Detect which cell encompasses the target text, then output its (x, y) center coordinate. 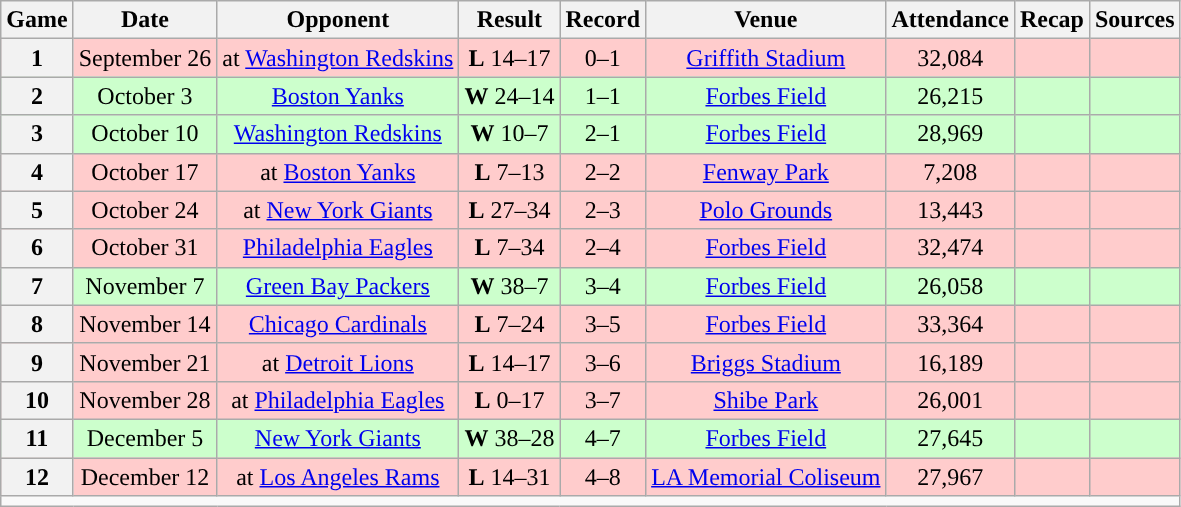
December 12 (145, 477)
28,969 (950, 134)
October 31 (145, 248)
Washington Redskins (338, 134)
2–2 (603, 172)
8 (37, 324)
Game (37, 20)
10 (37, 400)
27,645 (950, 438)
4–7 (603, 438)
L 7–34 (510, 248)
New York Giants (338, 438)
3–6 (603, 362)
Chicago Cardinals (338, 324)
7 (37, 286)
October 10 (145, 134)
Griffith Stadium (766, 58)
W 38–28 (510, 438)
3–5 (603, 324)
3–7 (603, 400)
November 21 (145, 362)
33,364 (950, 324)
at New York Giants (338, 210)
October 3 (145, 96)
7,208 (950, 172)
Boston Yanks (338, 96)
October 17 (145, 172)
at Boston Yanks (338, 172)
12 (37, 477)
Attendance (950, 20)
October 24 (145, 210)
Sources (1134, 20)
Philadelphia Eagles (338, 248)
Result (510, 20)
L 7–13 (510, 172)
Date (145, 20)
Green Bay Packers (338, 286)
16,189 (950, 362)
Record (603, 20)
26,058 (950, 286)
4 (37, 172)
Shibe Park (766, 400)
Polo Grounds (766, 210)
L 27–34 (510, 210)
2–4 (603, 248)
26,001 (950, 400)
Briggs Stadium (766, 362)
5 (37, 210)
32,474 (950, 248)
3 (37, 134)
0–1 (603, 58)
32,084 (950, 58)
1–1 (603, 96)
W 10–7 (510, 134)
L 0–17 (510, 400)
Fenway Park (766, 172)
L 7–24 (510, 324)
3–4 (603, 286)
W 38–7 (510, 286)
at Philadelphia Eagles (338, 400)
September 26 (145, 58)
11 (37, 438)
December 5 (145, 438)
at Washington Redskins (338, 58)
LA Memorial Coliseum (766, 477)
November 7 (145, 286)
26,215 (950, 96)
2–1 (603, 134)
W 24–14 (510, 96)
Venue (766, 20)
27,967 (950, 477)
9 (37, 362)
November 14 (145, 324)
6 (37, 248)
at Detroit Lions (338, 362)
November 28 (145, 400)
4–8 (603, 477)
1 (37, 58)
13,443 (950, 210)
Opponent (338, 20)
Recap (1052, 20)
2–3 (603, 210)
2 (37, 96)
at Los Angeles Rams (338, 477)
L 14–31 (510, 477)
